Provide the [X, Y] coordinate of the cell's center where the given text is located.  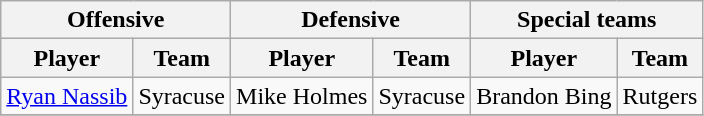
Ryan Nassib [67, 96]
Rutgers [660, 96]
Mike Holmes [302, 96]
Offensive [116, 20]
Brandon Bing [544, 96]
Defensive [351, 20]
Special teams [587, 20]
